Return [X, Y] of the center of cell containing provided text 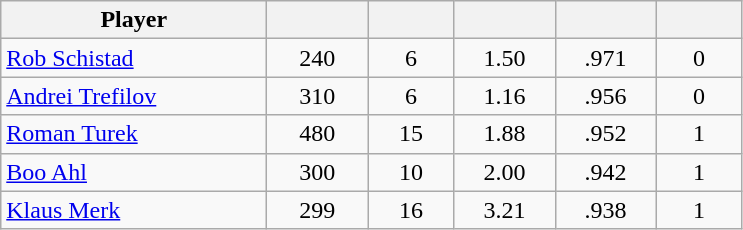
1.16 [504, 96]
300 [318, 172]
15 [411, 134]
Roman Turek [134, 134]
Player [134, 20]
Rob Schistad [134, 58]
16 [411, 210]
10 [411, 172]
1.88 [504, 134]
.938 [606, 210]
Klaus Merk [134, 210]
299 [318, 210]
Andrei Trefilov [134, 96]
1.50 [504, 58]
.952 [606, 134]
240 [318, 58]
2.00 [504, 172]
.942 [606, 172]
310 [318, 96]
.956 [606, 96]
480 [318, 134]
Boo Ahl [134, 172]
.971 [606, 58]
3.21 [504, 210]
